Provide the (X, Y) coordinate of the cell's center where the given text is located.  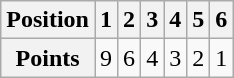
9 (106, 58)
Points (48, 58)
Position (48, 20)
5 (198, 20)
